Scan for the cell matching the given text and deliver its [X, Y] coordinate at center. 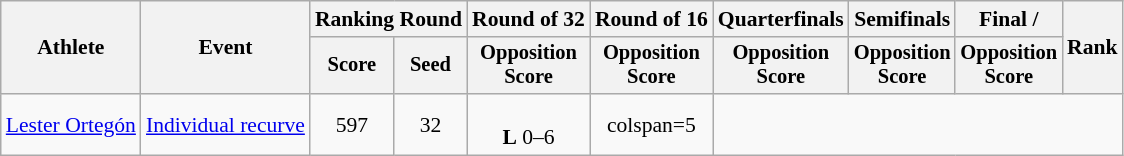
Individual recurve [226, 124]
Rank [1092, 48]
Lester Ortegón [71, 124]
Athlete [71, 48]
Semifinals [902, 19]
colspan=5 [652, 124]
Score [352, 66]
Event [226, 48]
Round of 16 [652, 19]
Quarterfinals [781, 19]
Final / [1008, 19]
Round of 32 [528, 19]
32 [430, 124]
597 [352, 124]
L 0–6 [528, 124]
Seed [430, 66]
Ranking Round [388, 19]
